Locate the cell with the specified text and output its [X, Y] center coordinate. 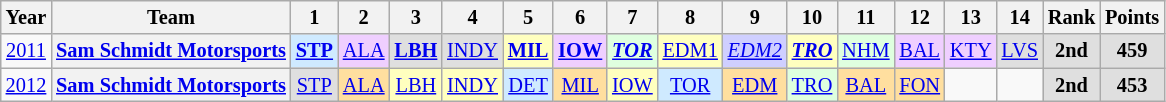
10 [812, 17]
2011 [26, 51]
LVS [1020, 51]
EDM [755, 85]
Points [1132, 17]
8 [690, 17]
7 [632, 17]
KTY [971, 51]
4 [472, 17]
5 [528, 17]
Year [26, 17]
459 [1132, 51]
453 [1132, 85]
3 [416, 17]
11 [866, 17]
12 [919, 17]
13 [971, 17]
Team [171, 17]
9 [755, 17]
6 [580, 17]
14 [1020, 17]
FON [919, 85]
2 [364, 17]
Rank [1072, 17]
2012 [26, 85]
1 [314, 17]
EDM2 [755, 51]
DET [528, 85]
EDM1 [690, 51]
NHM [866, 51]
